Provide the [x, y] coordinate of the cell's center where the given text is located.  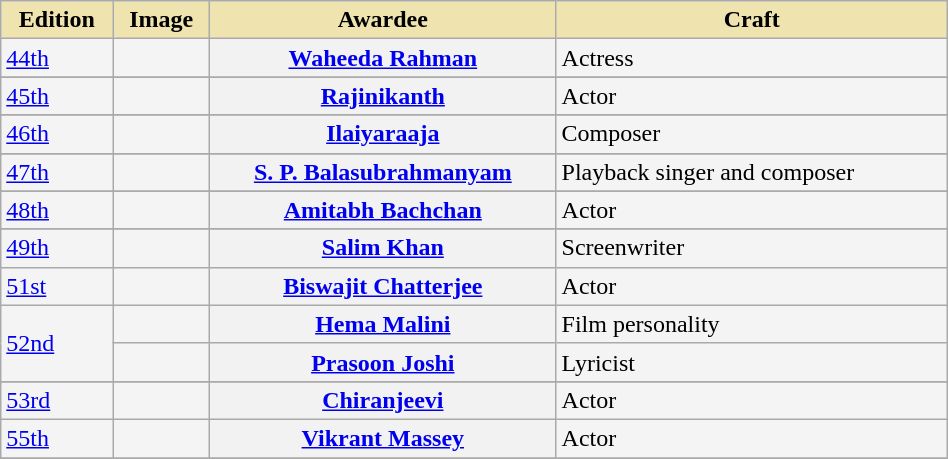
53rd [57, 400]
Amitabh Bachchan [383, 210]
Chiranjeevi [383, 400]
Image [162, 20]
49th [57, 248]
Screenwriter [752, 248]
Edition [57, 20]
Lyricist [752, 362]
Rajinikanth [383, 96]
47th [57, 172]
Awardee [383, 20]
45th [57, 96]
Craft [752, 20]
Composer [752, 134]
Waheeda Rahman [383, 58]
Salim Khan [383, 248]
Ilaiyaraaja [383, 134]
S. P. Balasubrahmanyam [383, 172]
52nd [57, 343]
Prasoon Joshi [383, 362]
55th [57, 438]
44th [57, 58]
Film personality [752, 324]
Vikrant Massey [383, 438]
Playback singer and composer [752, 172]
46th [57, 134]
Hema Malini [383, 324]
51st [57, 286]
48th [57, 210]
Actress [752, 58]
Biswajit Chatterjee [383, 286]
